Scan for the cell matching the given text and deliver its [X, Y] coordinate at center. 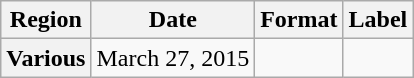
Region [46, 20]
Format [299, 20]
Label [378, 20]
March 27, 2015 [173, 58]
Various [46, 58]
Date [173, 20]
